Capture the cell that displays the provided text and extract its [x, y] central coordinate. 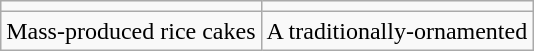
A traditionally-ornamented [397, 31]
Mass-produced rice cakes [131, 31]
